From the cell containing the given text, extract its center point as (x, y) coordinate. 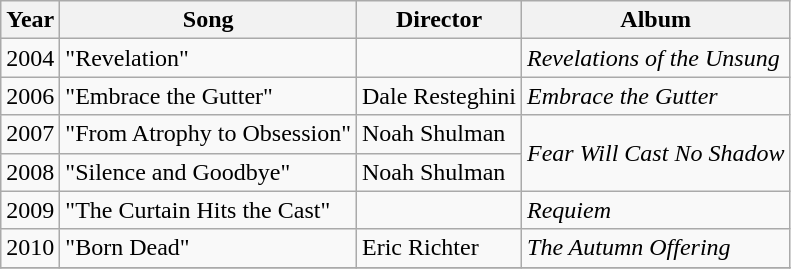
Director (438, 20)
"From Atrophy to Obsession" (208, 134)
Embrace the Gutter (656, 96)
Year (30, 20)
Requiem (656, 210)
The Autumn Offering (656, 248)
2008 (30, 172)
Revelations of the Unsung (656, 58)
Album (656, 20)
"Revelation" (208, 58)
"Embrace the Gutter" (208, 96)
Dale Resteghini (438, 96)
"Silence and Goodbye" (208, 172)
2006 (30, 96)
"Born Dead" (208, 248)
Eric Richter (438, 248)
2007 (30, 134)
2004 (30, 58)
2009 (30, 210)
Fear Will Cast No Shadow (656, 153)
2010 (30, 248)
"The Curtain Hits the Cast" (208, 210)
Song (208, 20)
